For the text-containing cell, return its midpoint in (x, y) coordinate format. 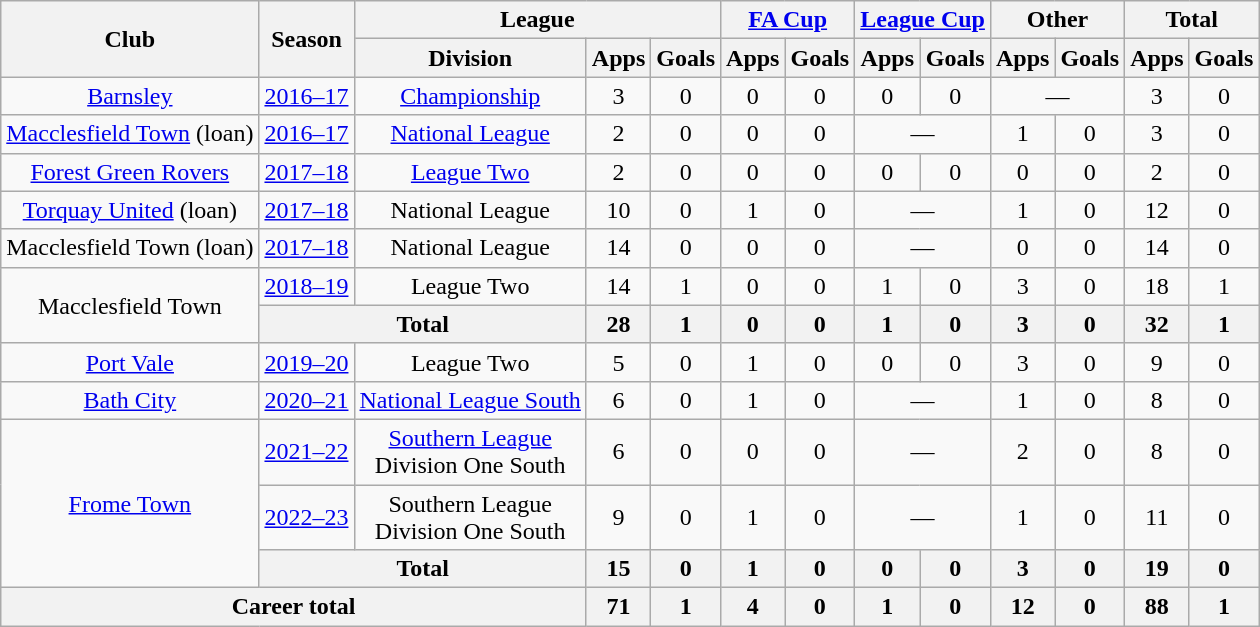
FA Cup (788, 20)
15 (618, 569)
Other (1057, 20)
28 (618, 324)
League Cup (923, 20)
2018–19 (306, 286)
Career total (294, 607)
5 (618, 362)
Port Vale (130, 362)
Frome Town (130, 503)
Division (470, 58)
Barnsley (130, 96)
4 (753, 607)
Season (306, 39)
Macclesfield Town (130, 305)
Forest Green Rovers (130, 172)
10 (618, 210)
71 (618, 607)
2021–22 (306, 452)
League (538, 20)
2020–21 (306, 400)
2019–20 (306, 362)
Championship (470, 96)
Bath City (130, 400)
19 (1157, 569)
32 (1157, 324)
Club (130, 39)
2022–23 (306, 516)
88 (1157, 607)
11 (1157, 516)
18 (1157, 286)
Torquay United (loan) (130, 210)
National League South (470, 400)
